Pinpoint the cell where the given text exists, returning its [x, y] midpoint coordinate. 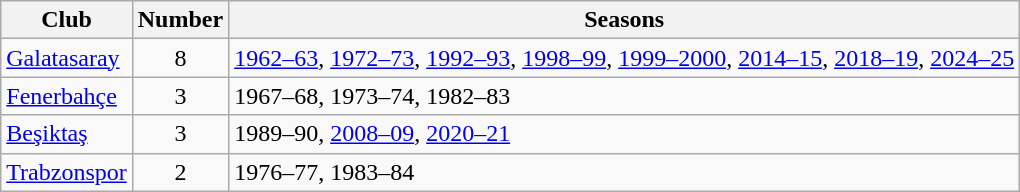
Club [67, 20]
Fenerbahçe [67, 96]
8 [180, 58]
Seasons [624, 20]
Number [180, 20]
1989–90, 2008–09, 2020–21 [624, 134]
1962–63, 1972–73, 1992–93, 1998–99, 1999–2000, 2014–15, 2018–19, 2024–25 [624, 58]
Galatasaray [67, 58]
Trabzonspor [67, 172]
Beşiktaş [67, 134]
1976–77, 1983–84 [624, 172]
1967–68, 1973–74, 1982–83 [624, 96]
2 [180, 172]
